Return the [X, Y] coordinate for the center point of the cell that contains the specified text.  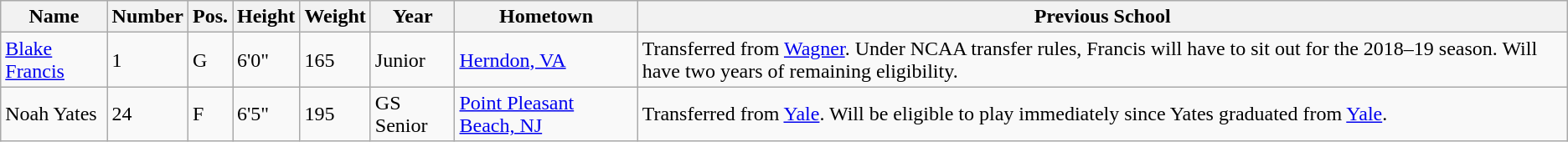
Pos. [209, 17]
24 [147, 114]
Weight [335, 17]
6'5" [266, 114]
Blake Francis [54, 60]
Herndon, VA [546, 60]
6'0" [266, 60]
195 [335, 114]
GS Senior [412, 114]
Point Pleasant Beach, NJ [546, 114]
1 [147, 60]
F [209, 114]
Year [412, 17]
Noah Yates [54, 114]
Transferred from Yale. Will be eligible to play immediately since Yates graduated from Yale. [1102, 114]
G [209, 60]
Height [266, 17]
Name [54, 17]
Number [147, 17]
165 [335, 60]
Previous School [1102, 17]
Hometown [546, 17]
Junior [412, 60]
